Locate the cell with the specified text and output its [x, y] center coordinate. 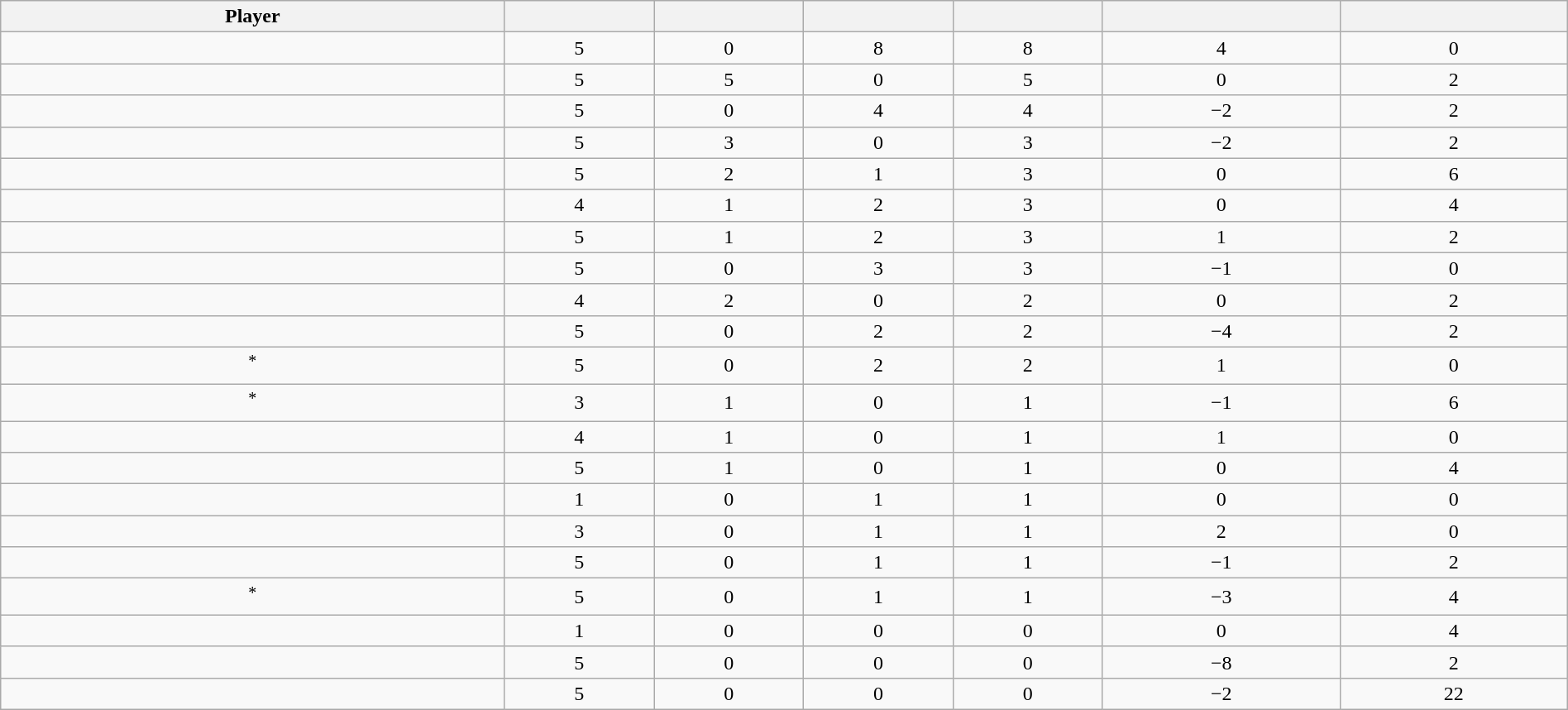
−4 [1221, 331]
−3 [1221, 597]
Player [253, 17]
−8 [1221, 662]
22 [1454, 694]
